Determine the (X, Y) coordinate at the center of the cell enclosing the given text.  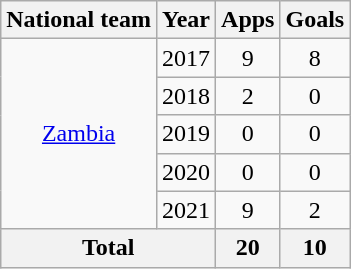
Total (108, 248)
2017 (186, 58)
10 (315, 248)
8 (315, 58)
2020 (186, 172)
2018 (186, 96)
2021 (186, 210)
Goals (315, 20)
Year (186, 20)
2019 (186, 134)
20 (248, 248)
Zambia (79, 134)
National team (79, 20)
Apps (248, 20)
